Locate the cell with the specified text and output its (x, y) center coordinate. 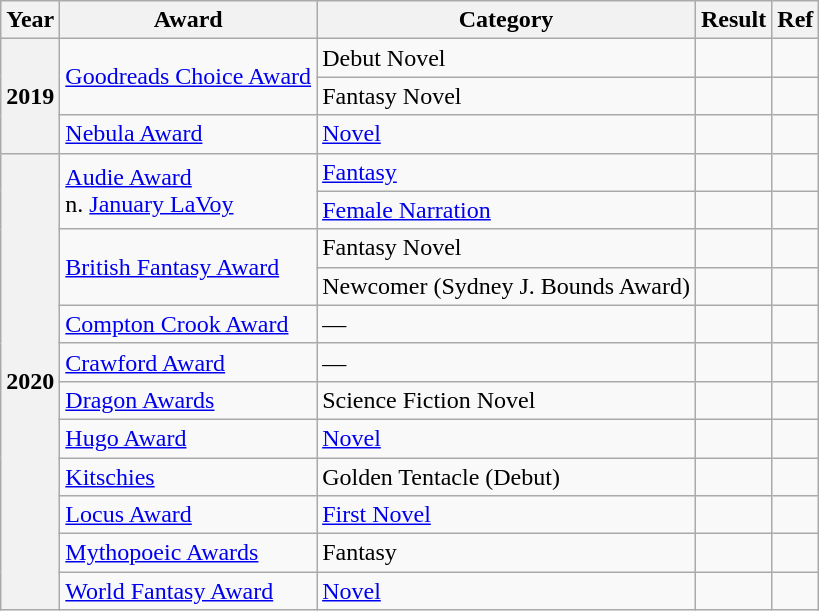
Hugo Award (188, 438)
Kitschies (188, 477)
Debut Novel (506, 58)
Compton Crook Award (188, 324)
First Novel (506, 515)
2020 (30, 382)
British Fantasy Award (188, 267)
Newcomer (Sydney J. Bounds Award) (506, 286)
Mythopoeic Awards (188, 553)
World Fantasy Award (188, 591)
Golden Tentacle (Debut) (506, 477)
Locus Award (188, 515)
Science Fiction Novel (506, 400)
Nebula Award (188, 134)
Crawford Award (188, 362)
Goodreads Choice Award (188, 77)
2019 (30, 96)
Category (506, 20)
Year (30, 20)
Ref (796, 20)
Dragon Awards (188, 400)
Audie Award n. January LaVoy (188, 191)
Award (188, 20)
Result (733, 20)
Female Narration (506, 210)
